Pinpoint the cell where the given text exists, returning its (x, y) midpoint coordinate. 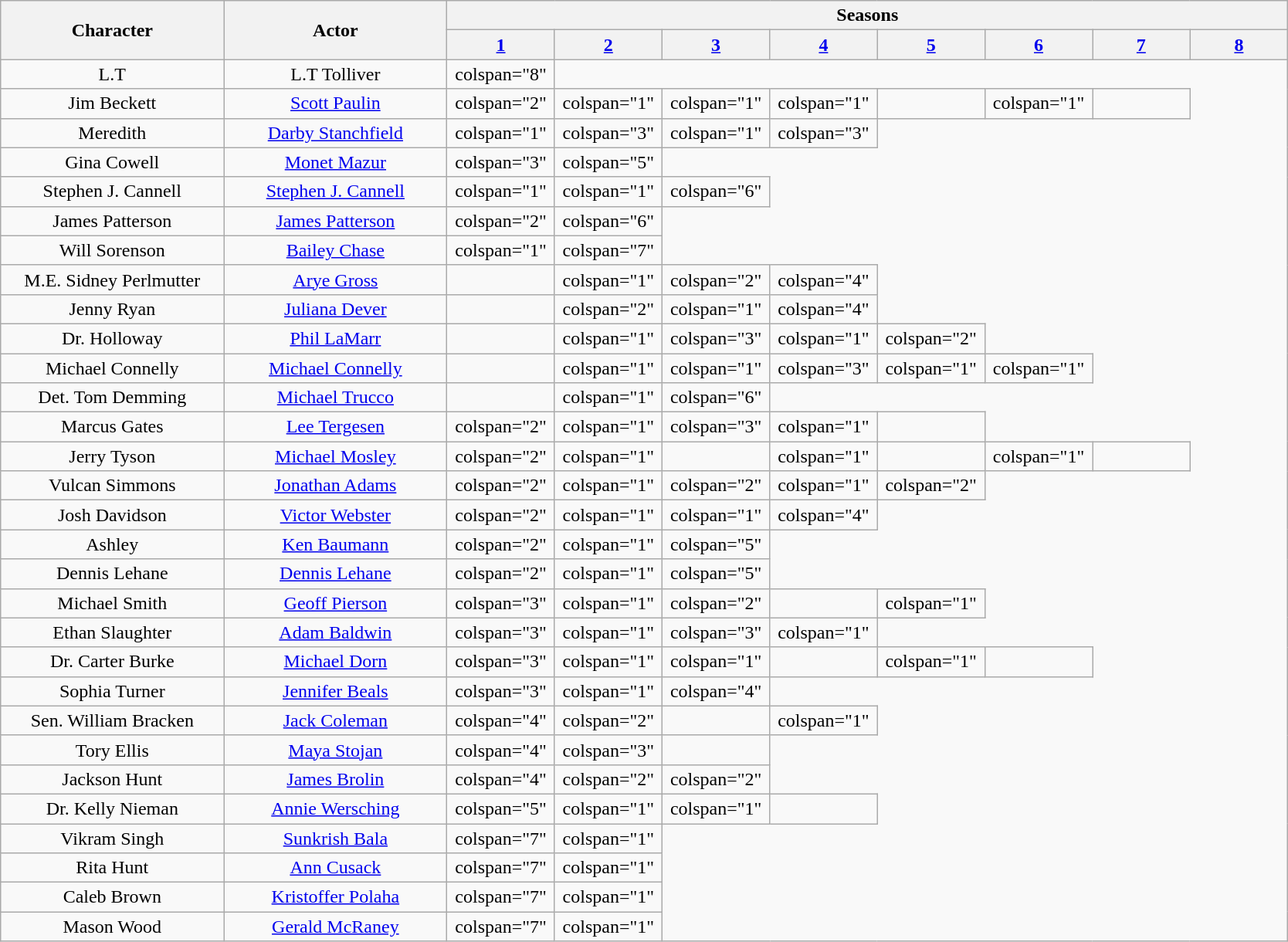
Arye Gross (335, 280)
5 (931, 45)
Juliana Dever (335, 309)
4 (823, 45)
Jim Beckett (113, 103)
Phil LaMarr (335, 338)
Vulcan Simmons (113, 486)
2 (608, 45)
Ken Baumann (335, 544)
Kristoffer Polaha (335, 897)
Character (113, 30)
Marcus Gates (113, 427)
Lee Tergesen (335, 427)
Adam Baldwin (335, 632)
Victor Webster (335, 515)
Will Sorenson (113, 250)
Sunkrish Bala (335, 838)
Michael Mosley (335, 456)
Jack Coleman (335, 720)
Michael Smith (113, 603)
James Brolin (335, 779)
Geoff Pierson (335, 603)
Caleb Brown (113, 897)
Mason Wood (113, 927)
Meredith (113, 133)
Annie Wersching (335, 808)
Actor (335, 30)
Jenny Ryan (113, 309)
Gerald McRaney (335, 927)
Michael Trucco (335, 398)
L.T Tolliver (335, 74)
8 (1239, 45)
Dr. Holloway (113, 338)
Jonathan Adams (335, 486)
Vikram Singh (113, 838)
1 (500, 45)
L.T (113, 74)
3 (715, 45)
Ann Cusack (335, 868)
6 (1038, 45)
Jerry Tyson (113, 456)
Sophia Turner (113, 691)
Darby Stanchfield (335, 133)
Jackson Hunt (113, 779)
Michael Dorn (335, 662)
Dr. Kelly Nieman (113, 808)
Rita Hunt (113, 868)
colspan="8" (500, 74)
M.E. Sidney Perlmutter (113, 280)
Josh Davidson (113, 515)
7 (1141, 45)
Tory Ellis (113, 750)
Det. Tom Demming (113, 398)
Seasons (868, 15)
Monet Mazur (335, 162)
Ethan Slaughter (113, 632)
Maya Stojan (335, 750)
Jennifer Beals (335, 691)
Scott Paulin (335, 103)
Sen. William Bracken (113, 720)
Bailey Chase (335, 250)
Gina Cowell (113, 162)
Dr. Carter Burke (113, 662)
Ashley (113, 544)
